Extract the [X, Y] coordinate from the center of the cell holding the provided text.  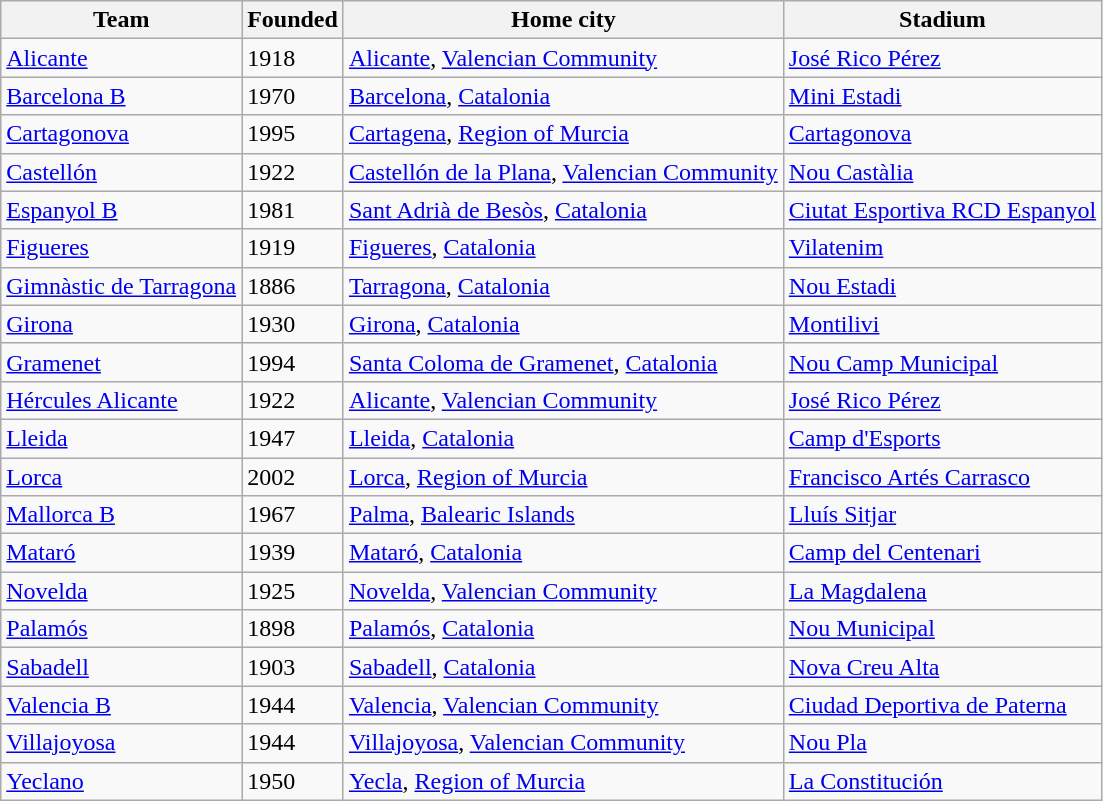
1918 [293, 58]
Nou Pla [942, 743]
Lleida, Catalonia [563, 438]
Lorca [122, 477]
Nou Municipal [942, 629]
Sabadell [122, 667]
Camp del Centenari [942, 553]
1919 [293, 248]
Yecla, Region of Murcia [563, 781]
1898 [293, 629]
Nou Estadi [942, 286]
Nova Creu Alta [942, 667]
2002 [293, 477]
1970 [293, 96]
Mataró [122, 553]
Ciutat Esportiva RCD Espanyol [942, 210]
Home city [563, 20]
Mataró, Catalonia [563, 553]
Mini Estadi [942, 96]
Villajoyosa [122, 743]
Mallorca B [122, 515]
1886 [293, 286]
1967 [293, 515]
Figueres, Catalonia [563, 248]
Stadium [942, 20]
Camp d'Esports [942, 438]
Santa Coloma de Gramenet, Catalonia [563, 362]
Cartagena, Region of Murcia [563, 134]
Barcelona, Catalonia [563, 96]
1950 [293, 781]
Gimnàstic de Tarragona [122, 286]
Palamós [122, 629]
Palamós, Catalonia [563, 629]
Founded [293, 20]
Espanyol B [122, 210]
Vilatenim [942, 248]
Nou Castàlia [942, 172]
Palma, Balearic Islands [563, 515]
1981 [293, 210]
Yeclano [122, 781]
Lleida [122, 438]
La Constitución [942, 781]
Figueres [122, 248]
Sabadell, Catalonia [563, 667]
Castellón [122, 172]
Castellón de la Plana, Valencian Community [563, 172]
1903 [293, 667]
Francisco Artés Carrasco [942, 477]
Villajoyosa, Valencian Community [563, 743]
Nou Camp Municipal [942, 362]
Team [122, 20]
La Magdalena [942, 591]
Valencia, Valencian Community [563, 705]
Valencia B [122, 705]
1925 [293, 591]
1939 [293, 553]
Girona, Catalonia [563, 324]
Alicante [122, 58]
1995 [293, 134]
Barcelona B [122, 96]
Gramenet [122, 362]
Tarragona, Catalonia [563, 286]
Montilivi [942, 324]
Lorca, Region of Murcia [563, 477]
1930 [293, 324]
Ciudad Deportiva de Paterna [942, 705]
Novelda [122, 591]
Hércules Alicante [122, 400]
Girona [122, 324]
Lluís Sitjar [942, 515]
Novelda, Valencian Community [563, 591]
1947 [293, 438]
Sant Adrià de Besòs, Catalonia [563, 210]
1994 [293, 362]
